Pinpoint the cell where the given text exists, returning its [X, Y] midpoint coordinate. 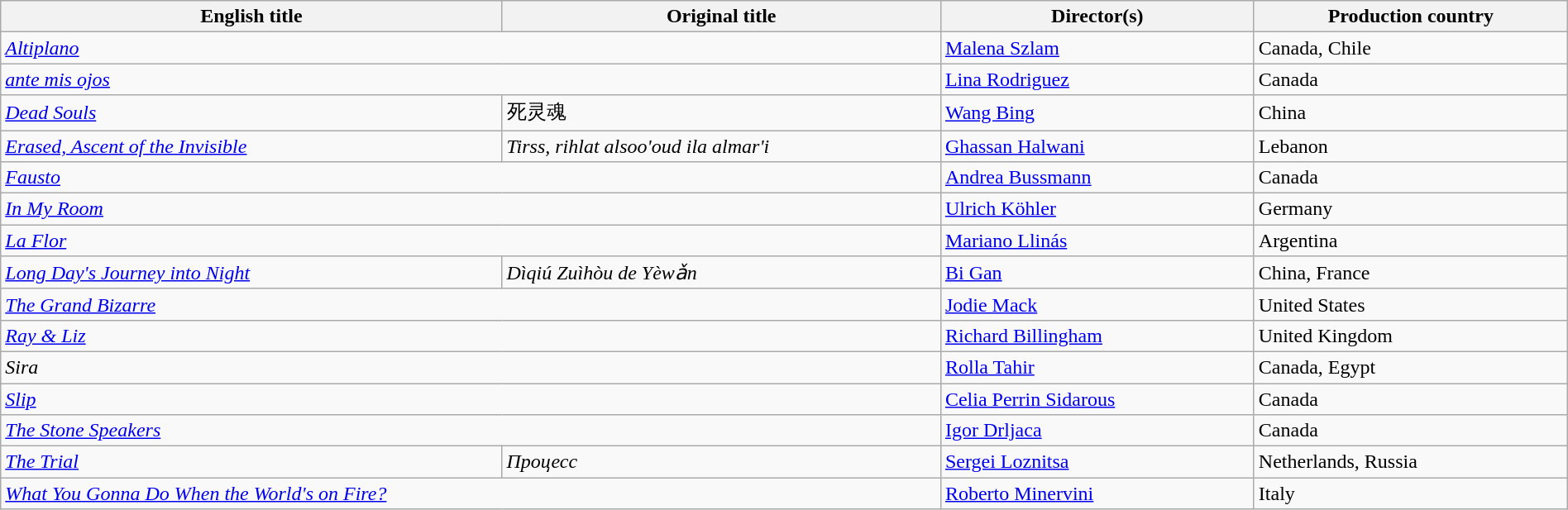
Mariano Llinás [1097, 241]
The Trial [251, 462]
Lebanon [1411, 146]
Long Day's Journey into Night [251, 273]
Sergei Loznitsa [1097, 462]
Celia Perrin Sidarous [1097, 399]
Bi Gan [1097, 273]
Dìqiú Zuìhòu de Yèwǎn [721, 273]
Malena Szlam [1097, 48]
Wang Bing [1097, 112]
Lina Rodriguez [1097, 79]
Ray & Liz [471, 336]
La Flor [471, 241]
Production country [1411, 17]
English title [251, 17]
Процесс [721, 462]
Slip [471, 399]
死灵魂 [721, 112]
Original title [721, 17]
Jodie Mack [1097, 304]
Sira [471, 367]
Germany [1411, 209]
China, France [1411, 273]
Canada, Egypt [1411, 367]
United States [1411, 304]
The Stone Speakers [471, 431]
China [1411, 112]
Ghassan Halwani [1097, 146]
Netherlands, Russia [1411, 462]
Fausto [471, 178]
In My Room [471, 209]
Italy [1411, 493]
Erased, Ascent of the Invisible [251, 146]
Igor Drljaca [1097, 431]
ante mis ojos [471, 79]
Rolla Tahir [1097, 367]
Roberto Minervini [1097, 493]
Andrea Bussmann [1097, 178]
Tirss, rihlat alsoo'oud ila almar'i [721, 146]
What You Gonna Do When the World's on Fire? [471, 493]
Argentina [1411, 241]
Altiplano [471, 48]
Dead Souls [251, 112]
The Grand Bizarre [471, 304]
Ulrich Köhler [1097, 209]
United Kingdom [1411, 336]
Director(s) [1097, 17]
Richard Billingham [1097, 336]
Canada, Chile [1411, 48]
